Output the (X, Y) coordinate of the center of the cell containing the given text.  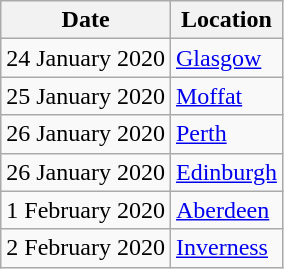
2 February 2020 (86, 248)
24 January 2020 (86, 58)
Inverness (226, 248)
25 January 2020 (86, 96)
Edinburgh (226, 172)
Aberdeen (226, 210)
Date (86, 20)
Moffat (226, 96)
Glasgow (226, 58)
Location (226, 20)
1 February 2020 (86, 210)
Perth (226, 134)
